Find where the given text appears and provide that cell's center as [X, Y] coordinate. 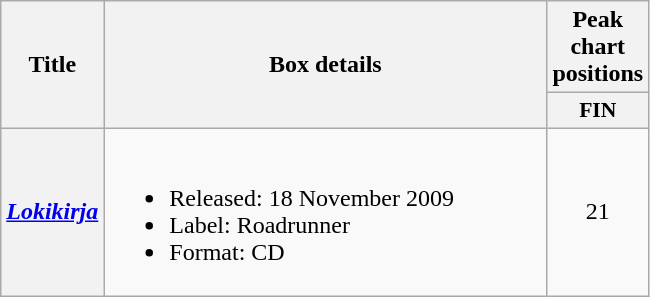
Title [52, 65]
FIN [598, 111]
Released: 18 November 2009Label: RoadrunnerFormat: CD [326, 212]
Box details [326, 65]
21 [598, 212]
Peak chart positions [598, 47]
Lokikirja [52, 212]
